Detect which cell encompasses the target text, then output its (X, Y) center coordinate. 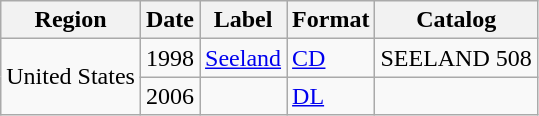
Date (170, 20)
United States (71, 77)
1998 (170, 58)
Label (244, 20)
CD (331, 58)
Region (71, 20)
Seeland (244, 58)
2006 (170, 96)
DL (331, 96)
Format (331, 20)
SEELAND 508 (456, 58)
Catalog (456, 20)
